Search for the cell housing the specified text and yield its [X, Y] center coordinate. 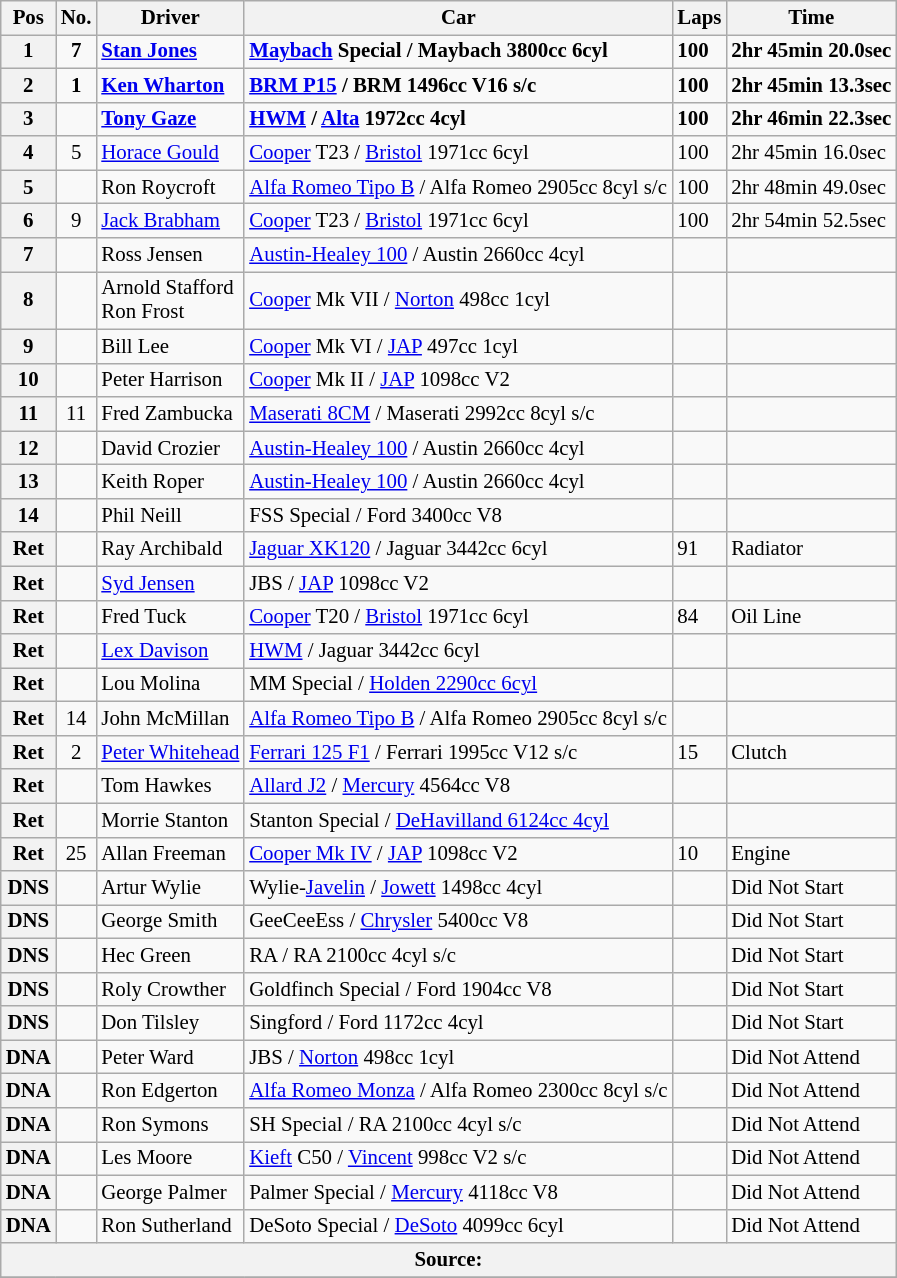
Time [811, 18]
15 [699, 752]
Hec Green [170, 955]
Peter Harrison [170, 380]
Cooper Mk IV / JAP 1098cc V2 [458, 854]
Stanton Special / DeHavilland 6124cc 4cyl [458, 820]
Tom Hawkes [170, 786]
Morrie Stanton [170, 820]
Ray Archibald [170, 549]
Bill Lee [170, 346]
HWM / Alta 1972cc 4cyl [458, 119]
Ron Roycroft [170, 187]
Allard J2 / Mercury 4564cc V8 [458, 786]
GeeCeeEss / Chrysler 5400cc V8 [458, 922]
Cooper Mk II / JAP 1098cc V2 [458, 380]
2hr 48min 49.0sec [811, 187]
BRM P15 / BRM 1496cc V16 s/c [458, 85]
Jack Brabham [170, 221]
Goldfinch Special / Ford 1904cc V8 [458, 989]
Allan Freeman [170, 854]
Oil Line [811, 617]
Peter Ward [170, 1057]
2hr 45min 16.0sec [811, 153]
Engine [811, 854]
Lex Davison [170, 651]
Ferrari 125 F1 / Ferrari 1995cc V12 s/c [458, 752]
Singford / Ford 1172cc 4cyl [458, 1023]
Fred Tuck [170, 617]
Jaguar XK120 / Jaguar 3442cc 6cyl [458, 549]
Phil Neill [170, 515]
Roly Crowther [170, 989]
Keith Roper [170, 482]
13 [28, 482]
Horace Gould [170, 153]
Kieft C50 / Vincent 998cc V2 s/c [458, 1159]
Clutch [811, 752]
Syd Jensen [170, 583]
George Smith [170, 922]
FSS Special / Ford 3400cc V8 [458, 515]
Ken Wharton [170, 85]
Cooper T20 / Bristol 1971cc 6cyl [458, 617]
Cooper Mk VI / JAP 497cc 1cyl [458, 346]
Ron Sutherland [170, 1226]
David Crozier [170, 448]
Ron Symons [170, 1125]
DeSoto Special / DeSoto 4099cc 6cyl [458, 1226]
Lou Molina [170, 685]
4 [28, 153]
Driver [170, 18]
John McMillan [170, 719]
Ross Jensen [170, 255]
12 [28, 448]
Ron Edgerton [170, 1091]
Radiator [811, 549]
2hr 54min 52.5sec [811, 221]
Artur Wylie [170, 888]
Cooper Mk VII / Norton 498cc 1cyl [458, 300]
SH Special / RA 2100cc 4cyl s/c [458, 1125]
Pos [28, 18]
RA / RA 2100cc 4cyl s/c [458, 955]
Fred Zambucka [170, 414]
2hr 45min 20.0sec [811, 51]
Maybach Special / Maybach 3800cc 6cyl [458, 51]
2hr 45min 13.3sec [811, 85]
Peter Whitehead [170, 752]
2hr 46min 22.3sec [811, 119]
Don Tilsley [170, 1023]
25 [76, 854]
91 [699, 549]
Stan Jones [170, 51]
Wylie-Javelin / Jowett 1498cc 4cyl [458, 888]
3 [28, 119]
JBS / JAP 1098cc V2 [458, 583]
Palmer Special / Mercury 4118cc V8 [458, 1192]
Alfa Romeo Monza / Alfa Romeo 2300cc 8cyl s/c [458, 1091]
JBS / Norton 498cc 1cyl [458, 1057]
HWM / Jaguar 3442cc 6cyl [458, 651]
MM Special / Holden 2290cc 6cyl [458, 685]
84 [699, 617]
Arnold Stafford Ron Frost [170, 300]
6 [28, 221]
Laps [699, 18]
George Palmer [170, 1192]
Maserati 8CM / Maserati 2992cc 8cyl s/c [458, 414]
Tony Gaze [170, 119]
Source: [449, 1260]
No. [76, 18]
Car [458, 18]
8 [28, 300]
Les Moore [170, 1159]
